Capture the cell that displays the provided text and extract its [X, Y] central coordinate. 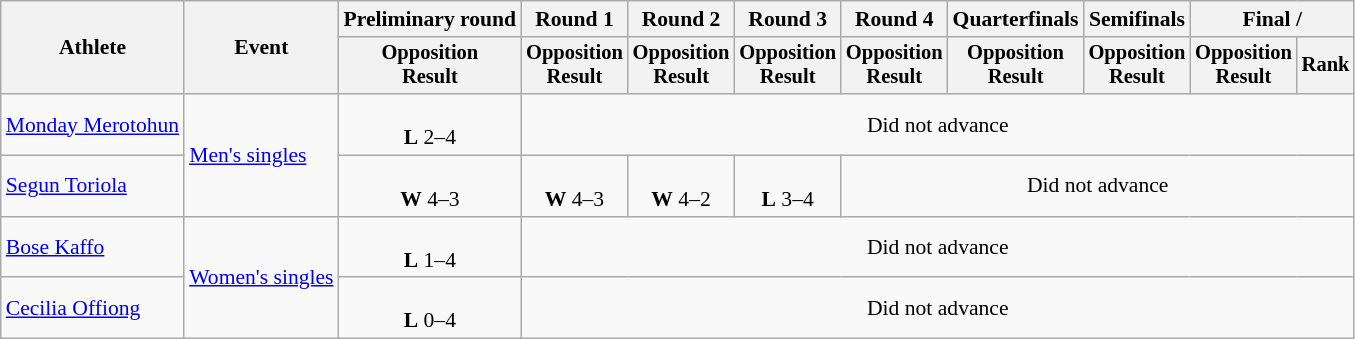
Segun Toriola [92, 186]
Rank [1326, 66]
Round 2 [682, 19]
W 4–2 [682, 186]
Men's singles [261, 155]
Round 3 [788, 19]
Women's singles [261, 278]
Quarterfinals [1016, 19]
Bose Kaffo [92, 248]
Preliminary round [430, 19]
Final / [1272, 19]
Semifinals [1138, 19]
Monday Merotohun [92, 124]
Round 1 [574, 19]
Event [261, 48]
L 3–4 [788, 186]
Round 4 [894, 19]
Athlete [92, 48]
L 1–4 [430, 248]
L 2–4 [430, 124]
L 0–4 [430, 308]
Cecilia Offiong [92, 308]
